Locate the cell with the specified text and output its (x, y) center coordinate. 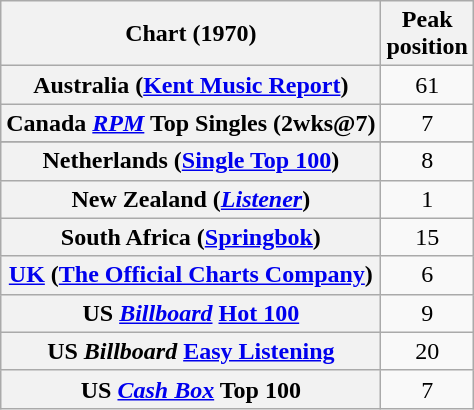
Chart (1970) (191, 34)
US Cash Box Top 100 (191, 389)
Australia (Kent Music Report) (191, 85)
15 (427, 237)
South Africa (Springbok) (191, 237)
New Zealand (Listener) (191, 199)
20 (427, 351)
Canada RPM Top Singles (2wks@7) (191, 123)
9 (427, 313)
UK (The Official Charts Company) (191, 275)
61 (427, 85)
8 (427, 161)
US Billboard Easy Listening (191, 351)
Peakposition (427, 34)
1 (427, 199)
6 (427, 275)
US Billboard Hot 100 (191, 313)
Netherlands (Single Top 100) (191, 161)
